Search for the cell housing the specified text and yield its [x, y] center coordinate. 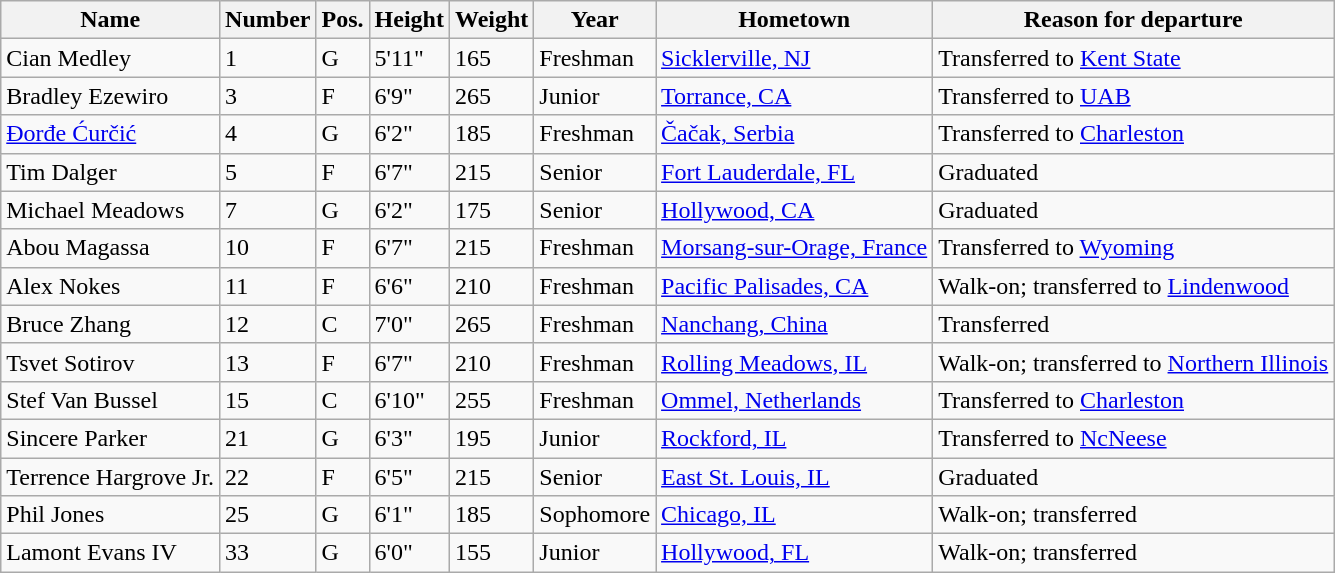
12 [268, 324]
6'3" [409, 438]
Walk-on; transferred to Northern Illinois [1134, 362]
6'6" [409, 286]
Tim Dalger [110, 172]
Transferred [1134, 324]
7 [268, 210]
22 [268, 477]
Phil Jones [110, 515]
Bradley Ezewiro [110, 96]
255 [491, 400]
6'0" [409, 553]
Stef Van Bussel [110, 400]
East St. Louis, IL [794, 477]
Rolling Meadows, IL [794, 362]
5'11" [409, 58]
10 [268, 248]
Transferred to NcNeese [1134, 438]
3 [268, 96]
25 [268, 515]
Hollywood, CA [794, 210]
13 [268, 362]
Čačak, Serbia [794, 134]
6'9" [409, 96]
Transferred to Wyoming [1134, 248]
Pacific Palisades, CA [794, 286]
Lamont Evans IV [110, 553]
21 [268, 438]
7'0" [409, 324]
Hometown [794, 20]
Đorđe Ćurčić [110, 134]
Abou Magassa [110, 248]
175 [491, 210]
11 [268, 286]
6'10" [409, 400]
Fort Lauderdale, FL [794, 172]
Rockford, IL [794, 438]
Hollywood, FL [794, 553]
Walk-on; transferred to Lindenwood [1134, 286]
4 [268, 134]
165 [491, 58]
Alex Nokes [110, 286]
Tsvet Sotirov [110, 362]
Nanchang, China [794, 324]
Name [110, 20]
Terrence Hargrove Jr. [110, 477]
Bruce Zhang [110, 324]
Transferred to UAB [1134, 96]
Ommel, Netherlands [794, 400]
6'5" [409, 477]
Michael Meadows [110, 210]
Reason for departure [1134, 20]
Height [409, 20]
Year [595, 20]
155 [491, 553]
5 [268, 172]
Morsang-sur-Orage, France [794, 248]
Pos. [342, 20]
15 [268, 400]
Sincere Parker [110, 438]
Number [268, 20]
195 [491, 438]
Transferred to Kent State [1134, 58]
Cian Medley [110, 58]
6'1" [409, 515]
Chicago, IL [794, 515]
Weight [491, 20]
33 [268, 553]
Sicklerville, NJ [794, 58]
Sophomore [595, 515]
Torrance, CA [794, 96]
1 [268, 58]
